Search for the cell housing the specified text and yield its [x, y] center coordinate. 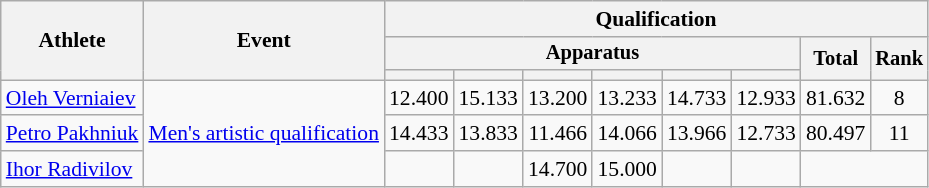
13.966 [696, 134]
13.233 [626, 98]
Event [264, 40]
Athlete [72, 40]
80.497 [836, 134]
Total [836, 58]
15.133 [488, 98]
8 [899, 98]
11 [899, 134]
13.200 [558, 98]
11.466 [558, 134]
13.833 [488, 134]
12.400 [418, 98]
Petro Pakhniuk [72, 134]
Qualification [656, 19]
Rank [899, 58]
15.000 [626, 169]
14.066 [626, 134]
14.733 [696, 98]
14.700 [558, 169]
12.933 [766, 98]
81.632 [836, 98]
Men's artistic qualification [264, 134]
Ihor Radivilov [72, 169]
12.733 [766, 134]
Oleh Verniaiev [72, 98]
14.433 [418, 134]
Apparatus [592, 54]
